For the text-containing cell, return its midpoint in [x, y] coordinate format. 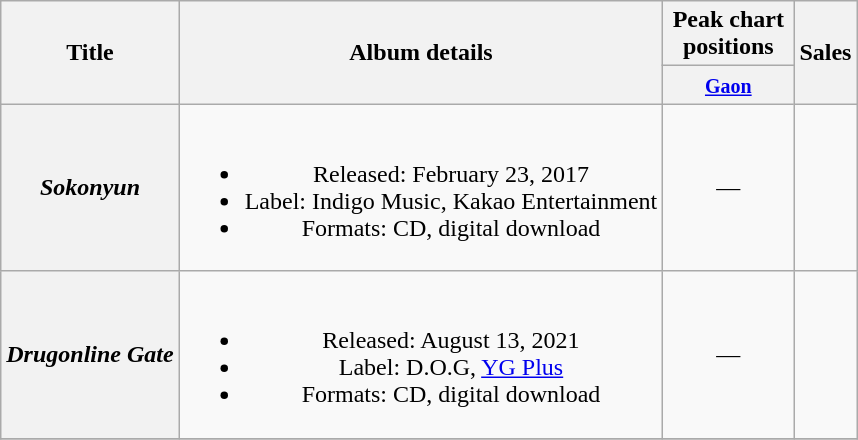
Sales [826, 52]
Gaon [728, 85]
Title [90, 52]
Album details [421, 52]
Released: August 13, 2021Label: D.O.G, YG PlusFormats: CD, digital download [421, 354]
Released: February 23, 2017Label: Indigo Music, Kakao EntertainmentFormats: CD, digital download [421, 188]
Peak chart positions [728, 34]
Drugonline Gate [90, 354]
Sokonyun [90, 188]
